Output the [x, y] coordinate of the center of the cell containing the given text.  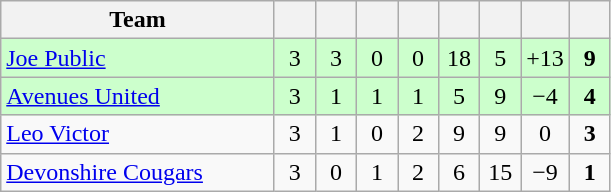
18 [460, 58]
−9 [546, 172]
−4 [546, 96]
Leo Victor [138, 134]
4 [590, 96]
15 [500, 172]
Avenues United [138, 96]
Team [138, 20]
Joe Public [138, 58]
6 [460, 172]
+13 [546, 58]
Devonshire Cougars [138, 172]
